Pinpoint the cell where the given text exists, returning its (X, Y) midpoint coordinate. 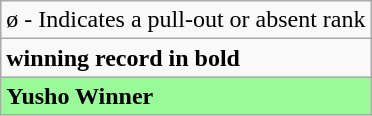
Yusho Winner (186, 96)
winning record in bold (186, 58)
ø - Indicates a pull-out or absent rank (186, 20)
